Determine the (X, Y) coordinate at the center of the cell enclosing the given text.  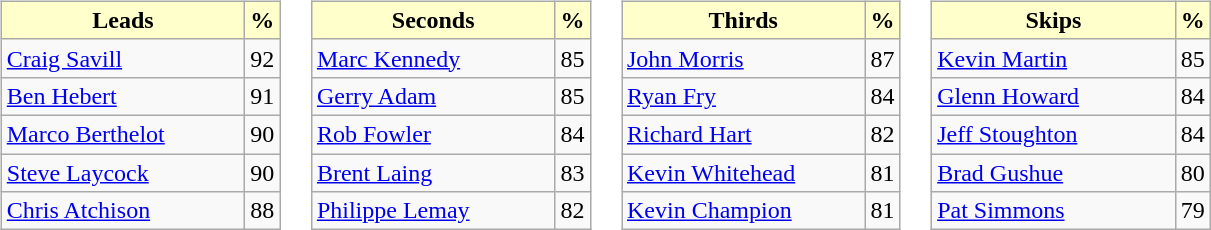
Chris Atchison (123, 211)
Jeff Stoughton (1054, 134)
87 (882, 58)
Marco Berthelot (123, 134)
83 (572, 173)
Brent Laing (433, 173)
Leads (123, 20)
Skips (1054, 20)
Pat Simmons (1054, 211)
79 (1192, 211)
92 (262, 58)
Ben Hebert (123, 96)
Kevin Champion (744, 211)
Rob Fowler (433, 134)
Gerry Adam (433, 96)
Seconds (433, 20)
Steve Laycock (123, 173)
Brad Gushue (1054, 173)
91 (262, 96)
Thirds (744, 20)
Kevin Whitehead (744, 173)
Craig Savill (123, 58)
Philippe Lemay (433, 211)
Marc Kennedy (433, 58)
Richard Hart (744, 134)
John Morris (744, 58)
80 (1192, 173)
88 (262, 211)
Glenn Howard (1054, 96)
Kevin Martin (1054, 58)
Ryan Fry (744, 96)
